Provide the [x, y] coordinate of the cell's center where the given text is located.  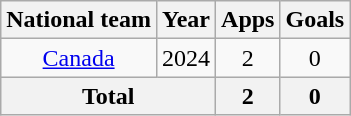
Total [108, 96]
2024 [186, 58]
National team [79, 20]
Canada [79, 58]
Year [186, 20]
Apps [248, 20]
Goals [315, 20]
